Provide the (x, y) coordinate of the cell's center where the given text is located.  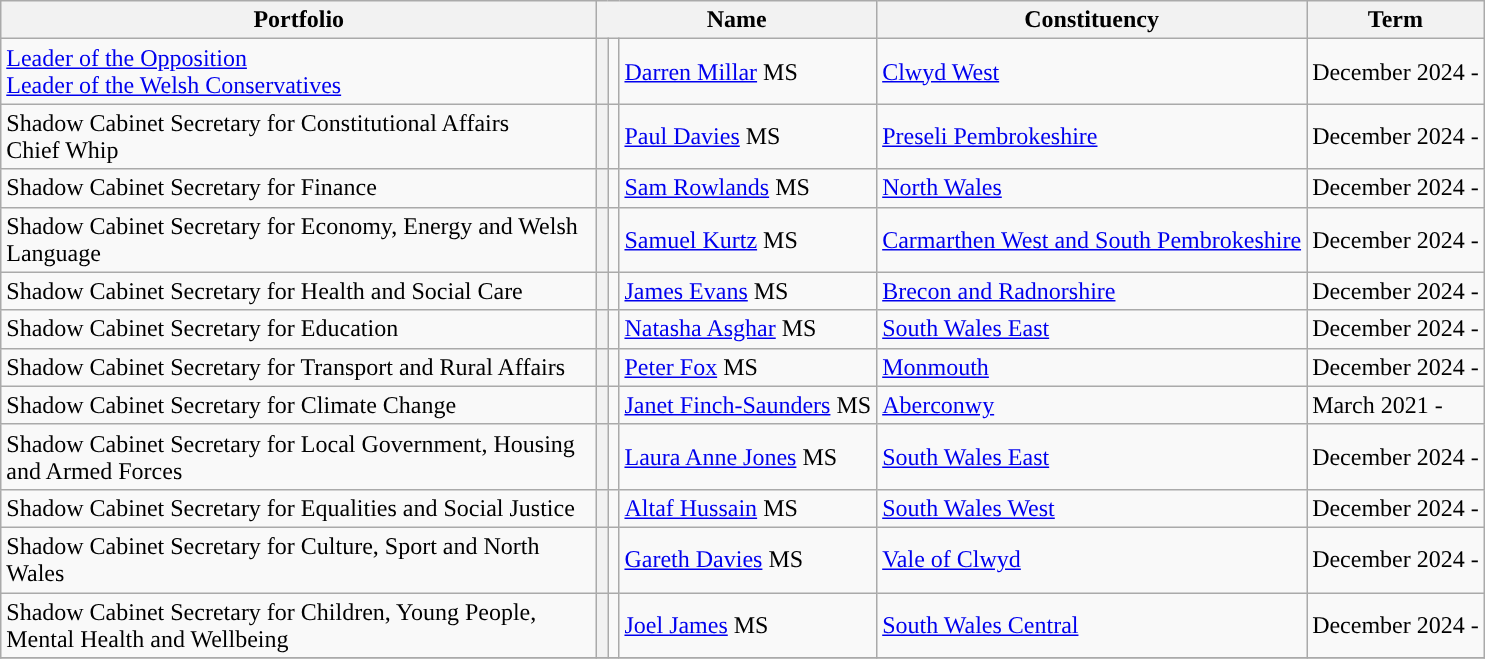
March 2021 - (1396, 405)
Shadow Cabinet Secretary for Local Government, Housing and Armed Forces (299, 456)
Shadow Cabinet Secretary for Equalities and Social Justice (299, 508)
Leader of the OppositionLeader of the Welsh Conservatives (299, 72)
Shadow Cabinet Secretary for Constitutional Affairs Chief Whip (299, 136)
Altaf Hussain MS (748, 508)
Constituency (1092, 20)
Gareth Davies MS (748, 560)
Shadow Cabinet Secretary for Education (299, 329)
Shadow Cabinet Secretary for Children, Young People, Mental Health and Wellbeing (299, 624)
Portfolio (299, 20)
South Wales Central (1092, 624)
Samuel Kurtz MS (748, 240)
Shadow Cabinet Secretary for Finance (299, 188)
Shadow Cabinet Secretary for Economy, Energy and Welsh Language (299, 240)
Monmouth (1092, 367)
South Wales West (1092, 508)
North Wales (1092, 188)
Sam Rowlands MS (748, 188)
Janet Finch-Saunders MS (748, 405)
Brecon and Radnorshire (1092, 291)
Natasha Asghar MS (748, 329)
Shadow Cabinet Secretary for Culture, Sport and North Wales (299, 560)
Preseli Pembrokeshire (1092, 136)
Shadow Cabinet Secretary for Health and Social Care (299, 291)
Paul Davies MS (748, 136)
Clwyd West (1092, 72)
Aberconwy (1092, 405)
Name (737, 20)
James Evans MS (748, 291)
Darren Millar MS (748, 72)
Peter Fox MS (748, 367)
Term (1396, 20)
Joel James MS (748, 624)
Shadow Cabinet Secretary for Transport and Rural Affairs (299, 367)
Vale of Clwyd (1092, 560)
Shadow Cabinet Secretary for Climate Change (299, 405)
Laura Anne Jones MS (748, 456)
Carmarthen West and South Pembrokeshire (1092, 240)
